From the cell containing the given text, extract its center point as (X, Y) coordinate. 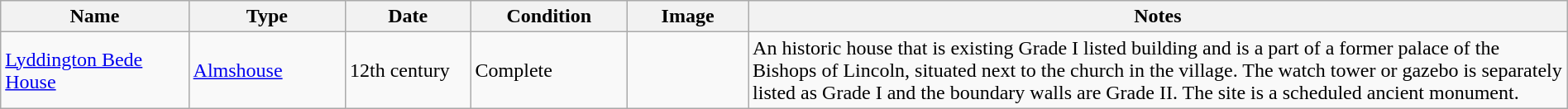
Complete (549, 70)
Name (94, 17)
Lyddington Bede House (94, 70)
Type (266, 17)
Almshouse (266, 70)
12th century (409, 70)
Notes (1158, 17)
Date (409, 17)
Image (688, 17)
Condition (549, 17)
